Scan for the cell matching the given text and deliver its [x, y] coordinate at center. 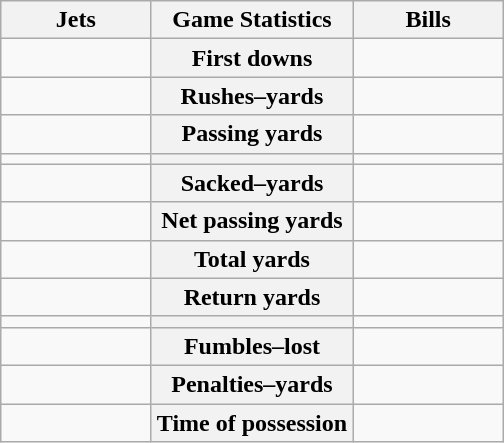
Total yards [252, 259]
Sacked–yards [252, 183]
Passing yards [252, 134]
Bills [428, 20]
Jets [76, 20]
Penalties–yards [252, 384]
Net passing yards [252, 221]
Fumbles–lost [252, 346]
Time of possession [252, 423]
Return yards [252, 297]
Game Statistics [252, 20]
Rushes–yards [252, 96]
First downs [252, 58]
